Return [x, y] of the center of cell containing provided text 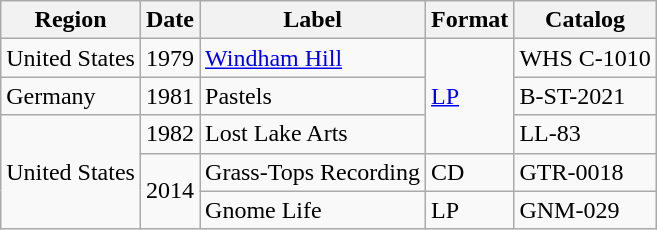
Windham Hill [313, 58]
1982 [170, 134]
B-ST-2021 [585, 96]
Pastels [313, 96]
1981 [170, 96]
WHS C-1010 [585, 58]
CD [470, 172]
Lost Lake Arts [313, 134]
1979 [170, 58]
Format [470, 20]
Label [313, 20]
Catalog [585, 20]
GNM-029 [585, 210]
GTR-0018 [585, 172]
Date [170, 20]
Gnome Life [313, 210]
LL-83 [585, 134]
Region [71, 20]
2014 [170, 191]
Grass-Tops Recording [313, 172]
Germany [71, 96]
